For the text-containing cell, return its midpoint in (x, y) coordinate format. 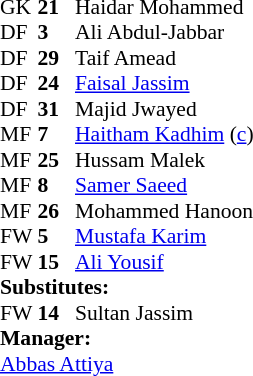
25 (57, 160)
7 (57, 135)
8 (57, 185)
26 (57, 211)
31 (57, 109)
15 (57, 262)
14 (57, 313)
24 (57, 83)
3 (57, 33)
29 (57, 58)
5 (57, 237)
